From the cell containing the given text, extract its center point as [x, y] coordinate. 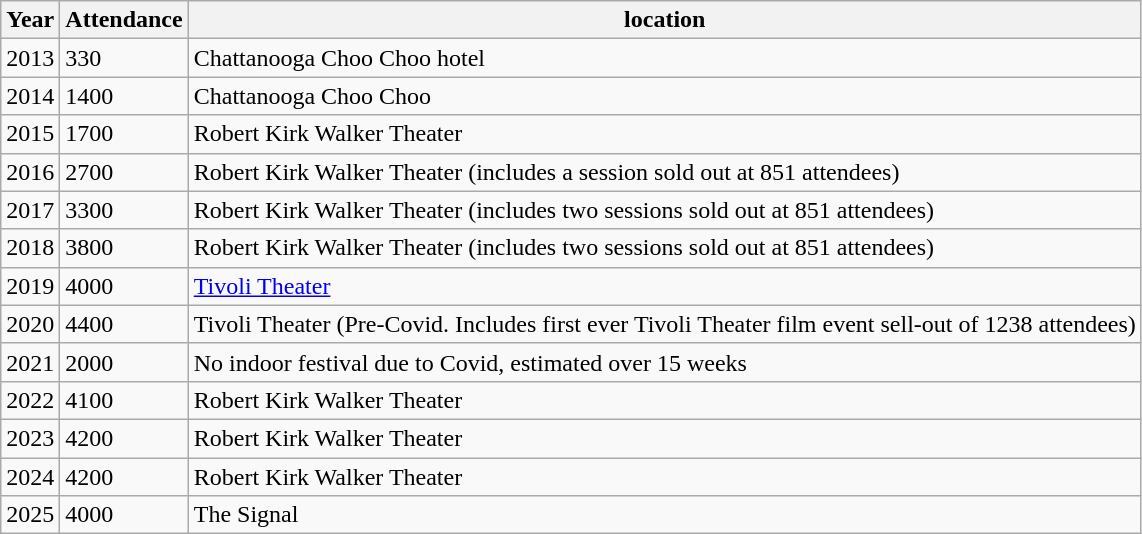
2025 [30, 515]
Tivoli Theater (Pre-Covid. Includes first ever Tivoli Theater film event sell-out of 1238 attendees) [664, 324]
Year [30, 20]
location [664, 20]
1400 [124, 96]
2024 [30, 477]
2016 [30, 172]
2019 [30, 286]
4100 [124, 400]
2021 [30, 362]
Robert Kirk Walker Theater (includes a session sold out at 851 attendees) [664, 172]
1700 [124, 134]
2020 [30, 324]
2023 [30, 438]
2018 [30, 248]
Chattanooga Choo Choo hotel [664, 58]
Attendance [124, 20]
330 [124, 58]
The Signal [664, 515]
2022 [30, 400]
3800 [124, 248]
2017 [30, 210]
No indoor festival due to Covid, estimated over 15 weeks [664, 362]
4400 [124, 324]
2014 [30, 96]
3300 [124, 210]
2013 [30, 58]
2700 [124, 172]
2000 [124, 362]
Chattanooga Choo Choo [664, 96]
2015 [30, 134]
Tivoli Theater [664, 286]
